Determine the (X, Y) coordinate at the center of the cell enclosing the given text.  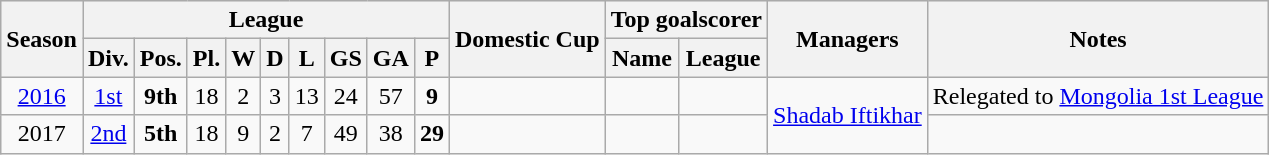
3 (275, 96)
Pl. (206, 58)
Shadab Iftikhar (848, 115)
29 (432, 134)
49 (346, 134)
L (306, 58)
13 (306, 96)
Season (42, 39)
P (432, 58)
Name (642, 58)
38 (390, 134)
7 (306, 134)
Top goalscorer (686, 20)
GS (346, 58)
Domestic Cup (527, 39)
Div. (108, 58)
W (244, 58)
D (275, 58)
Relegated to Mongolia 1st League (1098, 96)
2017 (42, 134)
2nd (108, 134)
Notes (1098, 39)
1st (108, 96)
Pos. (160, 58)
2016 (42, 96)
57 (390, 96)
5th (160, 134)
9th (160, 96)
Managers (848, 39)
GA (390, 58)
24 (346, 96)
